Determine the [X, Y] coordinate at the center of the cell enclosing the given text.  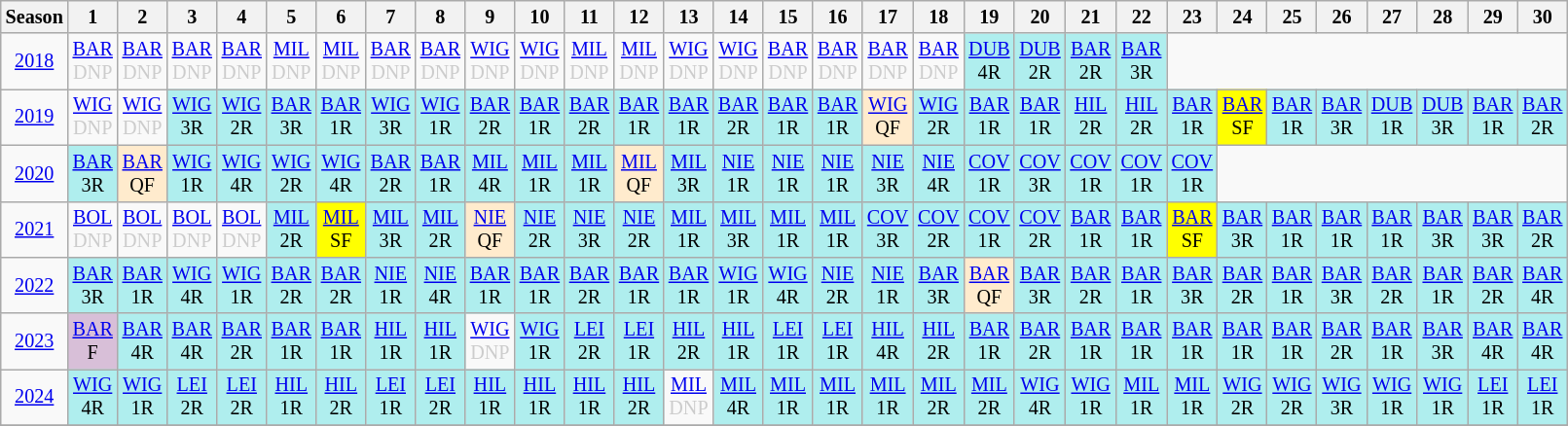
5 [292, 18]
2022 [35, 286]
29 [1493, 18]
DUB3R [1442, 118]
BARF [93, 341]
NIEQF [491, 230]
8 [440, 18]
4 [241, 18]
23 [1192, 18]
1 [93, 18]
18 [938, 18]
WIGQF [888, 118]
3 [193, 18]
6 [341, 18]
30 [1542, 18]
9 [491, 18]
16 [837, 18]
19 [989, 18]
Season [35, 18]
24 [1242, 18]
2018 [35, 61]
20 [1039, 18]
17 [888, 18]
2023 [35, 341]
2020 [35, 173]
27 [1392, 18]
DUB1R [1392, 118]
DUB2R [1039, 61]
21 [1091, 18]
HIL4R [888, 341]
25 [1293, 18]
22 [1142, 18]
11 [590, 18]
2019 [35, 118]
12 [638, 18]
DUB4R [989, 61]
7 [391, 18]
MILQF [638, 173]
10 [539, 18]
MILSF [341, 230]
2 [142, 18]
28 [1442, 18]
14 [738, 18]
2024 [35, 398]
15 [788, 18]
13 [689, 18]
2021 [35, 230]
26 [1341, 18]
